Locate the cell with the specified text and output its (x, y) center coordinate. 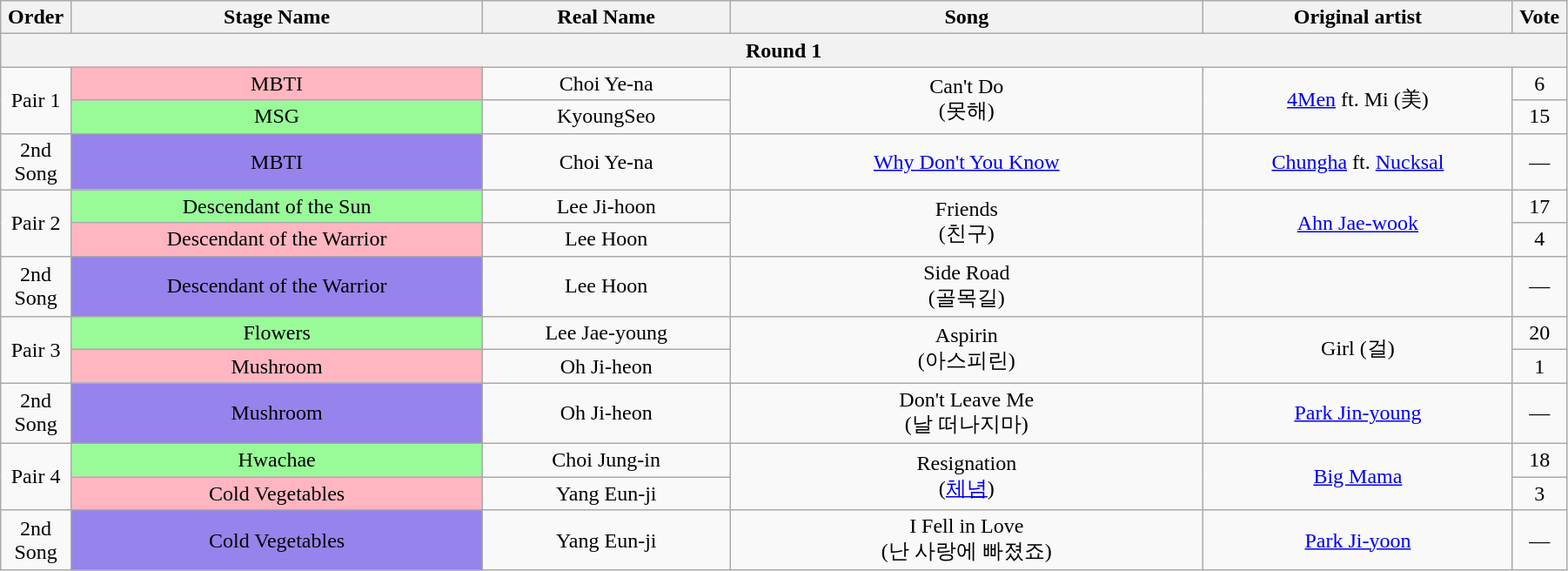
Round 1 (784, 50)
Hwachae (277, 460)
Don't Leave Me(날 떠나지마) (967, 413)
17 (1540, 206)
Choi Jung-in (606, 460)
I Fell in Love(난 사랑에 빠졌죠) (967, 541)
Pair 3 (37, 350)
1 (1540, 366)
Stage Name (277, 17)
Song (967, 17)
Pair 1 (37, 100)
4Men ft. Mi (美) (1357, 100)
Order (37, 17)
Real Name (606, 17)
Why Don't You Know (967, 162)
Vote (1540, 17)
Ahn Jae-wook (1357, 223)
Side Road(골목길) (967, 286)
MSG (277, 117)
Descendant of the Sun (277, 206)
Pair 4 (37, 476)
Lee Ji-hoon (606, 206)
Lee Jae-young (606, 333)
Park Jin-young (1357, 413)
Resignation(체념) (967, 476)
Original artist (1357, 17)
Can't Do(못해) (967, 100)
4 (1540, 239)
15 (1540, 117)
Aspirin(아스피린) (967, 350)
20 (1540, 333)
Girl (걸) (1357, 350)
Flowers (277, 333)
Park Ji-yoon (1357, 541)
Big Mama (1357, 476)
KyoungSeo (606, 117)
18 (1540, 460)
Chungha ft. Nucksal (1357, 162)
6 (1540, 84)
Friends(친구) (967, 223)
Pair 2 (37, 223)
3 (1540, 494)
